Extract the [x, y] coordinate from the center of the cell holding the provided text.  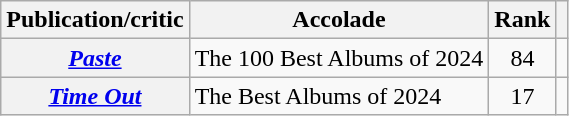
17 [522, 96]
The Best Albums of 2024 [339, 96]
Publication/critic [95, 20]
Paste [95, 58]
Accolade [339, 20]
Rank [522, 20]
The 100 Best Albums of 2024 [339, 58]
Time Out [95, 96]
84 [522, 58]
